For the text-containing cell, return its midpoint in (X, Y) coordinate format. 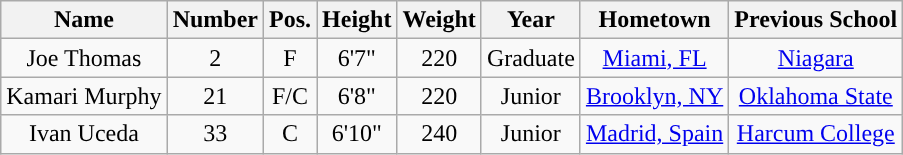
Number (215, 20)
Brooklyn, NY (654, 96)
Weight (439, 20)
Oklahoma State (816, 96)
Graduate (530, 58)
Hometown (654, 20)
Name (84, 20)
Height (357, 20)
2 (215, 58)
F/C (290, 96)
Joe Thomas (84, 58)
6'10" (357, 134)
Miami, FL (654, 58)
Madrid, Spain (654, 134)
Pos. (290, 20)
Year (530, 20)
240 (439, 134)
6'8" (357, 96)
6'7" (357, 58)
Niagara (816, 58)
F (290, 58)
Kamari Murphy (84, 96)
Previous School (816, 20)
C (290, 134)
21 (215, 96)
33 (215, 134)
Harcum College (816, 134)
Ivan Uceda (84, 134)
